From the cell containing the given text, extract its center point as (X, Y) coordinate. 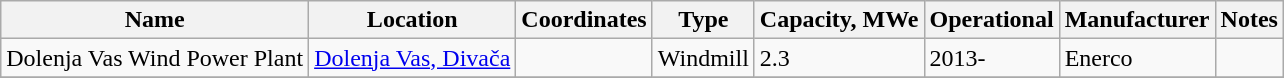
Dolenja Vas Wind Power Plant (155, 58)
Manufacturer (1137, 20)
Windmill (703, 58)
Dolenja Vas, Divača (412, 58)
2.3 (839, 58)
Name (155, 20)
Type (703, 20)
Operational (992, 20)
Enerco (1137, 58)
Location (412, 20)
Capacity, MWe (839, 20)
Notes (1249, 20)
2013- (992, 58)
Coordinates (584, 20)
